Search for the cell housing the specified text and yield its [X, Y] center coordinate. 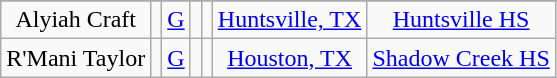
Houston, TX [290, 58]
Alyiah Craft [76, 20]
Huntsville, TX [290, 20]
Shadow Creek HS [461, 58]
R'Mani Taylor [76, 58]
Huntsville HS [461, 20]
